Find where the given text appears and provide that cell's center as [X, Y] coordinate. 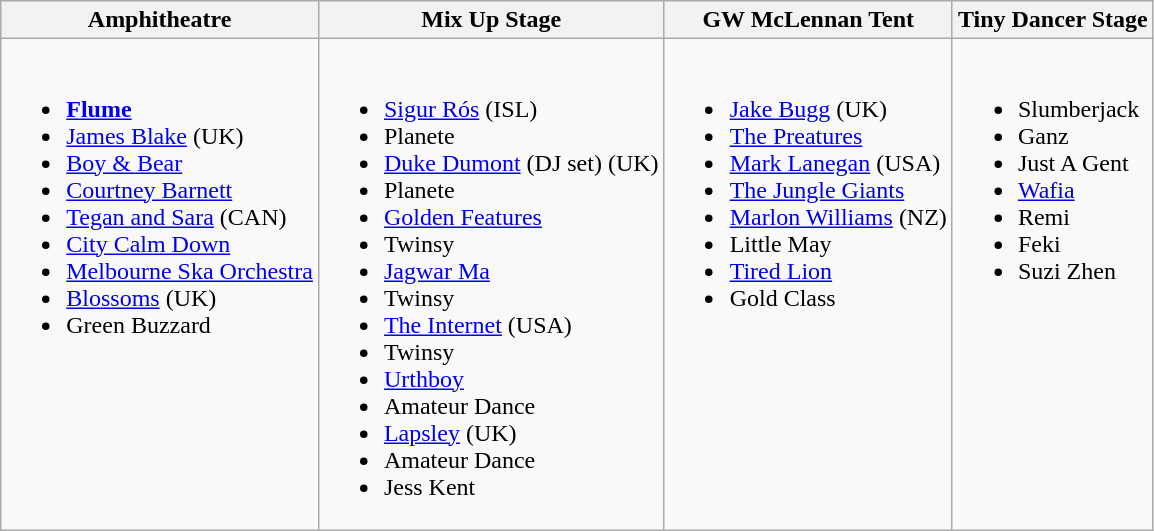
Amphitheatre [160, 20]
SlumberjackGanzJust A GentWafiaRemiFekiSuzi Zhen [1052, 284]
FlumeJames Blake (UK)Boy & BearCourtney BarnettTegan and Sara (CAN)City Calm DownMelbourne Ska OrchestraBlossoms (UK)Green Buzzard [160, 284]
Mix Up Stage [491, 20]
Jake Bugg (UK)The PreaturesMark Lanegan (USA)The Jungle GiantsMarlon Williams (NZ)Little MayTired LionGold Class [808, 284]
Tiny Dancer Stage [1052, 20]
GW McLennan Tent [808, 20]
